Pinpoint the cell where the given text exists, returning its (X, Y) midpoint coordinate. 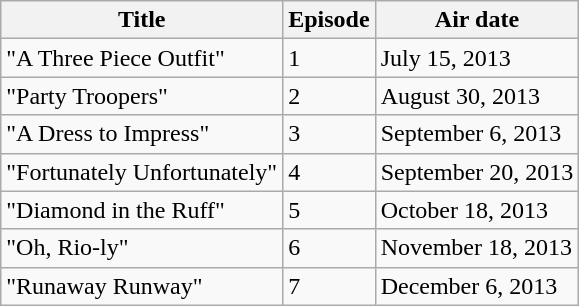
"A Dress to Impress" (142, 134)
2 (329, 96)
Air date (477, 20)
1 (329, 58)
7 (329, 286)
Episode (329, 20)
October 18, 2013 (477, 210)
Title (142, 20)
September 20, 2013 (477, 172)
"Runaway Runway" (142, 286)
6 (329, 248)
"Oh, Rio-ly" (142, 248)
4 (329, 172)
December 6, 2013 (477, 286)
"Diamond in the Ruff" (142, 210)
September 6, 2013 (477, 134)
July 15, 2013 (477, 58)
"A Three Piece Outfit" (142, 58)
"Fortunately Unfortunately" (142, 172)
3 (329, 134)
November 18, 2013 (477, 248)
5 (329, 210)
"Party Troopers" (142, 96)
August 30, 2013 (477, 96)
